Detect which cell encompasses the target text, then output its [x, y] center coordinate. 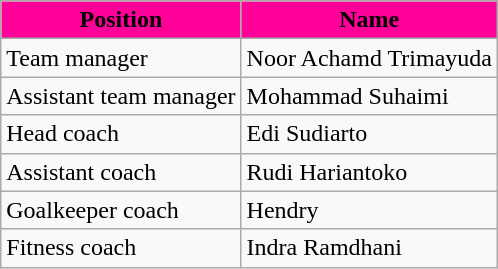
Goalkeeper coach [121, 210]
Hendry [369, 210]
Assistant team manager [121, 96]
Position [121, 20]
Edi Sudiarto [369, 134]
Indra Ramdhani [369, 248]
Head coach [121, 134]
Assistant coach [121, 172]
Mohammad Suhaimi [369, 96]
Fitness coach [121, 248]
Rudi Hariantoko [369, 172]
Team manager [121, 58]
Name [369, 20]
Noor Achamd Trimayuda [369, 58]
